Locate the cell with the specified text and output its (X, Y) center coordinate. 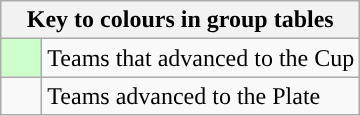
Key to colours in group tables (180, 20)
Teams advanced to the Plate (201, 96)
Teams that advanced to the Cup (201, 58)
